Pinpoint the cell where the given text exists, returning its [X, Y] midpoint coordinate. 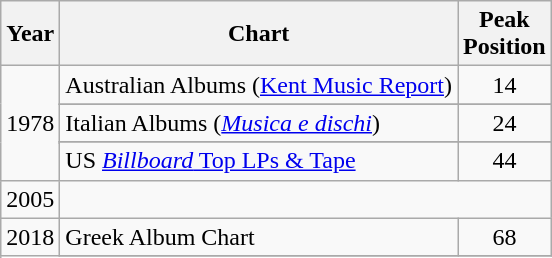
1978 [30, 123]
24 [505, 123]
Italian Albums (Musica e dischi) [259, 123]
Chart [259, 34]
Greek Album Chart [259, 237]
2005 [30, 199]
PeakPosition [505, 34]
68 [505, 237]
Australian Albums (Kent Music Report) [259, 85]
2018 [30, 237]
44 [505, 161]
US Billboard Top LPs & Tape [259, 161]
Year [30, 34]
14 [505, 85]
